For the text-containing cell, return its midpoint in (x, y) coordinate format. 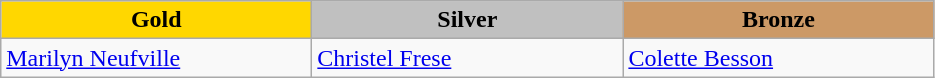
Colette Besson (778, 58)
Gold (156, 20)
Bronze (778, 20)
Silver (468, 20)
Christel Frese (468, 58)
Marilyn Neufville (156, 58)
